Return [X, Y] of the center of cell containing provided text 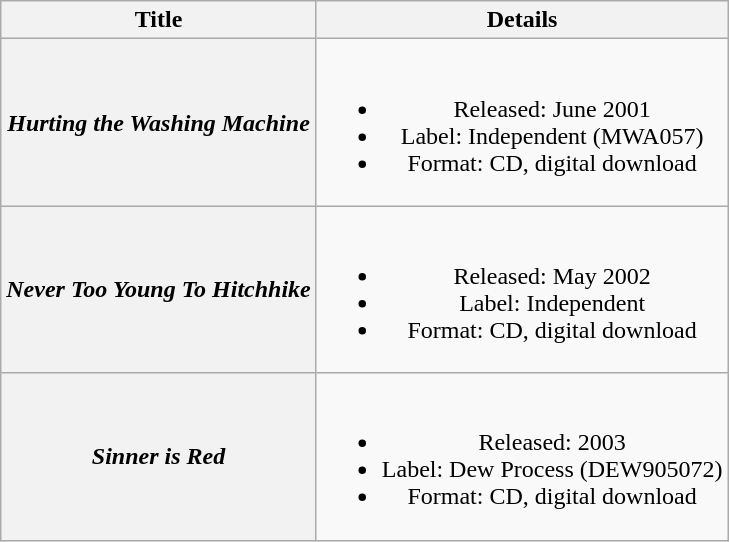
Never Too Young To Hitchhike [159, 290]
Released: 2003Label: Dew Process (DEW905072)Format: CD, digital download [522, 456]
Hurting the Washing Machine [159, 122]
Sinner is Red [159, 456]
Details [522, 20]
Title [159, 20]
Released: May 2002Label: IndependentFormat: CD, digital download [522, 290]
Released: June 2001Label: Independent (MWA057)Format: CD, digital download [522, 122]
